Capture the cell that displays the provided text and extract its (X, Y) central coordinate. 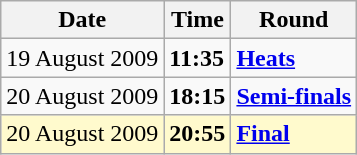
Final (294, 134)
11:35 (198, 58)
19 August 2009 (82, 58)
Heats (294, 58)
Round (294, 20)
20:55 (198, 134)
Semi-finals (294, 96)
18:15 (198, 96)
Date (82, 20)
Time (198, 20)
